Scan for the cell matching the given text and deliver its [X, Y] coordinate at center. 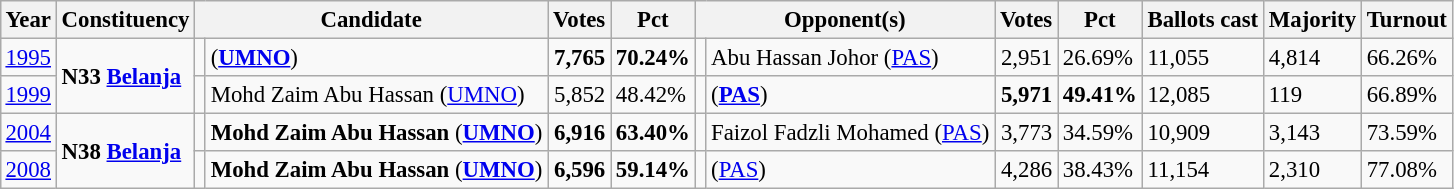
3,773 [1026, 133]
11,154 [1202, 170]
(UMNO) [376, 57]
4,286 [1026, 170]
Majority [1312, 20]
Abu Hassan Johor (PAS) [850, 57]
11,055 [1202, 57]
5,852 [580, 95]
38.43% [1100, 170]
26.69% [1100, 57]
1999 [28, 95]
4,814 [1312, 57]
6,916 [580, 133]
63.40% [654, 133]
49.41% [1100, 95]
Opponent(s) [844, 20]
2,310 [1312, 170]
6,596 [580, 170]
Faizol Fadzli Mohamed (PAS) [850, 133]
Candidate [372, 20]
66.89% [1406, 95]
12,085 [1202, 95]
48.42% [654, 95]
66.26% [1406, 57]
5,971 [1026, 95]
Turnout [1406, 20]
N33 Belanja [125, 76]
1995 [28, 57]
Ballots cast [1202, 20]
7,765 [580, 57]
73.59% [1406, 133]
119 [1312, 95]
10,909 [1202, 133]
34.59% [1100, 133]
Year [28, 20]
77.08% [1406, 170]
Constituency [125, 20]
59.14% [654, 170]
2,951 [1026, 57]
N38 Belanja [125, 152]
3,143 [1312, 133]
70.24% [654, 57]
2004 [28, 133]
2008 [28, 170]
